Identify which cell holds the provided text, then report its [x, y] central coordinate. 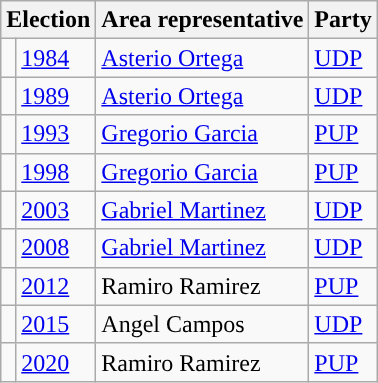
2015 [56, 324]
2020 [56, 362]
2012 [56, 286]
2008 [56, 248]
1984 [56, 58]
Party [343, 20]
1989 [56, 96]
Election [48, 20]
Angel Campos [202, 324]
1993 [56, 134]
Area representative [202, 20]
1998 [56, 172]
2003 [56, 210]
